Scan for the cell matching the given text and deliver its (X, Y) coordinate at center. 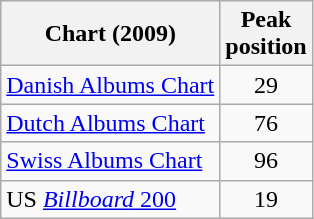
Danish Albums Chart (110, 85)
Swiss Albums Chart (110, 161)
Peakposition (266, 34)
19 (266, 199)
US Billboard 200 (110, 199)
76 (266, 123)
96 (266, 161)
Chart (2009) (110, 34)
29 (266, 85)
Dutch Albums Chart (110, 123)
